Find where the given text appears and provide that cell's center as (X, Y) coordinate. 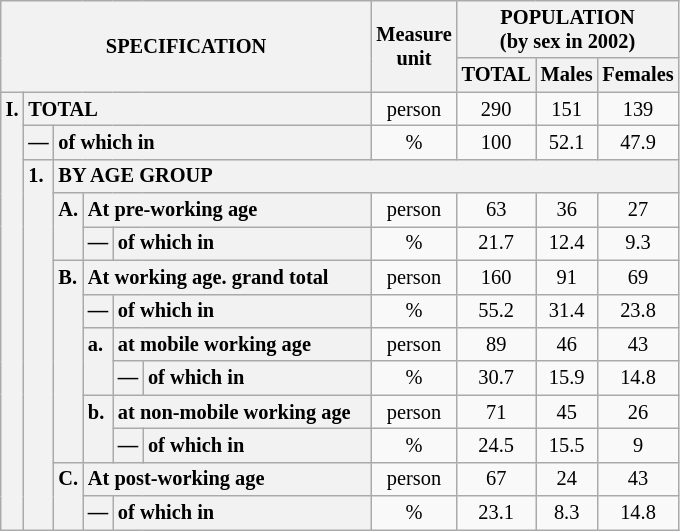
12.4 (567, 243)
at non-mobile working age (242, 412)
52.1 (567, 142)
21.7 (496, 243)
B. (68, 361)
at mobile working age (242, 344)
I. (12, 311)
24.5 (496, 445)
A. (68, 226)
45 (567, 412)
69 (638, 277)
9.3 (638, 243)
BY AGE GROUP (366, 176)
71 (496, 412)
Females (638, 75)
63 (496, 210)
Males (567, 75)
At working age. grand total (227, 277)
15.5 (567, 445)
Measure unit (414, 46)
55.2 (496, 311)
151 (567, 109)
46 (567, 344)
36 (567, 210)
b. (98, 428)
8.3 (567, 513)
24 (567, 479)
1. (38, 344)
At post-working age (227, 479)
23.1 (496, 513)
9 (638, 445)
139 (638, 109)
89 (496, 344)
POPULATION (by sex in 2002) (568, 29)
SPECIFICATION (186, 46)
31.4 (567, 311)
30.7 (496, 378)
100 (496, 142)
91 (567, 277)
23.8 (638, 311)
67 (496, 479)
290 (496, 109)
160 (496, 277)
26 (638, 412)
At pre-working age (227, 210)
27 (638, 210)
a. (98, 360)
47.9 (638, 142)
15.9 (567, 378)
C. (68, 496)
